Search for the cell housing the specified text and yield its [X, Y] center coordinate. 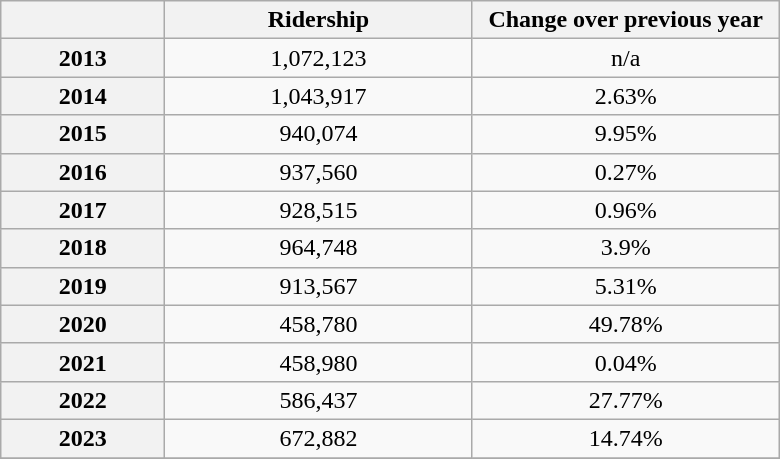
913,567 [318, 286]
Change over previous year [626, 20]
2014 [83, 96]
0.04% [626, 362]
458,980 [318, 362]
2016 [83, 172]
14.74% [626, 438]
2018 [83, 248]
2023 [83, 438]
9.95% [626, 134]
458,780 [318, 324]
3.9% [626, 248]
586,437 [318, 400]
2.63% [626, 96]
964,748 [318, 248]
2013 [83, 58]
0.96% [626, 210]
5.31% [626, 286]
2022 [83, 400]
n/a [626, 58]
49.78% [626, 324]
672,882 [318, 438]
937,560 [318, 172]
928,515 [318, 210]
2020 [83, 324]
2019 [83, 286]
2015 [83, 134]
2021 [83, 362]
940,074 [318, 134]
1,072,123 [318, 58]
27.77% [626, 400]
2017 [83, 210]
0.27% [626, 172]
Ridership [318, 20]
1,043,917 [318, 96]
